Locate the cell with the specified text and output its [X, Y] center coordinate. 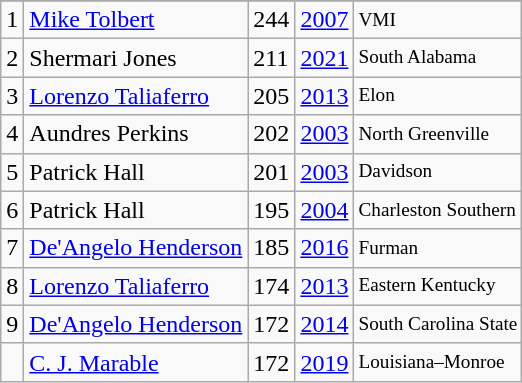
South Alabama [438, 58]
5 [12, 172]
Louisiana–Monroe [438, 362]
3 [12, 96]
South Carolina State [438, 324]
2007 [324, 20]
VMI [438, 20]
1 [12, 20]
2014 [324, 324]
Furman [438, 248]
Mike Tolbert [136, 20]
244 [272, 20]
174 [272, 286]
205 [272, 96]
Eastern Kentucky [438, 286]
195 [272, 210]
C. J. Marable [136, 362]
Shermari Jones [136, 58]
202 [272, 134]
2021 [324, 58]
2016 [324, 248]
8 [12, 286]
North Greenville [438, 134]
201 [272, 172]
185 [272, 248]
6 [12, 210]
211 [272, 58]
2 [12, 58]
2019 [324, 362]
Aundres Perkins [136, 134]
Elon [438, 96]
2004 [324, 210]
9 [12, 324]
4 [12, 134]
Charleston Southern [438, 210]
Davidson [438, 172]
7 [12, 248]
